Output the (x, y) coordinate of the center of the cell containing the given text.  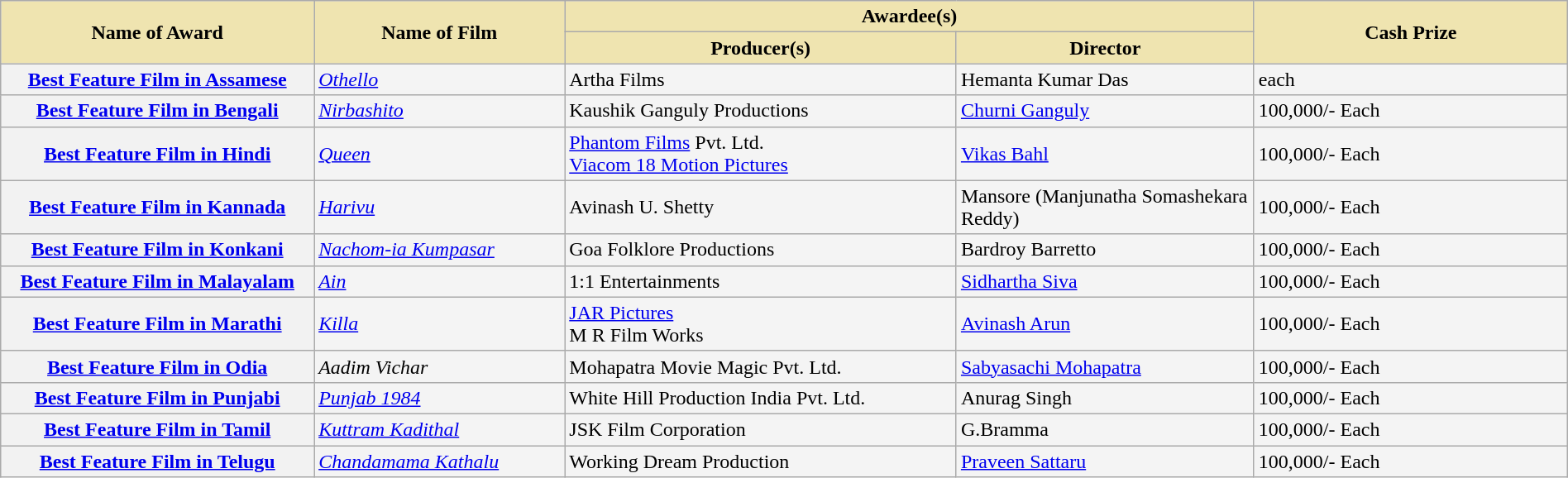
White Hill Production India Pvt. Ltd. (761, 398)
Name of Film (440, 32)
Best Feature Film in Bengali (157, 111)
Avinash U. Shetty (761, 207)
Best Feature Film in Marathi (157, 324)
Mansore (Manjunatha Somashekara Reddy) (1105, 207)
Bardroy Barretto (1105, 250)
Nirbashito (440, 111)
Best Feature Film in Hindi (157, 154)
Cash Prize (1411, 32)
Avinash Arun (1105, 324)
Goa Folklore Productions (761, 250)
Working Dream Production (761, 461)
Praveen Sattaru (1105, 461)
Best Feature Film in Konkani (157, 250)
Sidhartha Siva (1105, 281)
Best Feature Film in Telugu (157, 461)
Othello (440, 79)
Sabyasachi Mohapatra (1105, 366)
Queen (440, 154)
Best Feature Film in Malayalam (157, 281)
Best Feature Film in Assamese (157, 79)
Aadim Vichar (440, 366)
JSK Film Corporation (761, 429)
Best Feature Film in Odia (157, 366)
Best Feature Film in Tamil (157, 429)
Nachom-ia Kumpasar (440, 250)
Harivu (440, 207)
Hemanta Kumar Das (1105, 79)
Artha Films (761, 79)
Best Feature Film in Kannada (157, 207)
Director (1105, 48)
Vikas Bahl (1105, 154)
Punjab 1984 (440, 398)
1:1 Entertainments (761, 281)
Chandamama Kathalu (440, 461)
Kaushik Ganguly Productions (761, 111)
Ain (440, 281)
Anurag Singh (1105, 398)
Churni Ganguly (1105, 111)
Killa (440, 324)
Name of Award (157, 32)
Best Feature Film in Punjabi (157, 398)
each (1411, 79)
Phantom Films Pvt. Ltd.Viacom 18 Motion Pictures (761, 154)
Kuttram Kadithal (440, 429)
Mohapatra Movie Magic Pvt. Ltd. (761, 366)
JAR PicturesM R Film Works (761, 324)
Producer(s) (761, 48)
G.Bramma (1105, 429)
Awardee(s) (910, 17)
